Identify which cell holds the provided text, then report its [X, Y] central coordinate. 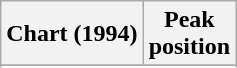
Chart (1994) [72, 34]
Peakposition [189, 34]
